For the text-containing cell, return its midpoint in (x, y) coordinate format. 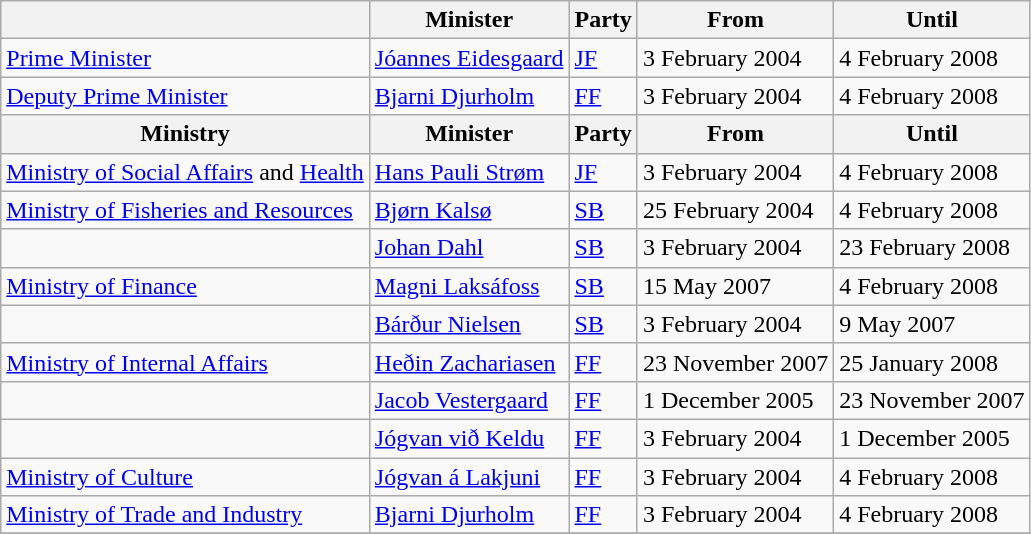
Bjørn Kalsø (469, 210)
Ministry of Fisheries and Resources (186, 210)
Bárður Nielsen (469, 324)
Magni Laksáfoss (469, 286)
23 February 2008 (932, 248)
25 February 2004 (735, 210)
Hans Pauli Strøm (469, 172)
Jógvan á Lakjuni (469, 477)
25 January 2008 (932, 362)
Ministry of Trade and Industry (186, 515)
Heðin Zachariasen (469, 362)
Prime Minister (186, 58)
Ministry of Culture (186, 477)
Jacob Vestergaard (469, 400)
Johan Dahl (469, 248)
15 May 2007 (735, 286)
Deputy Prime Minister (186, 96)
9 May 2007 (932, 324)
Ministry of Internal Affairs (186, 362)
Jóannes Eidesgaard (469, 58)
Ministry of Finance (186, 286)
Ministry (186, 134)
Ministry of Social Affairs and Health (186, 172)
Jógvan við Keldu (469, 438)
